Return the [X, Y] coordinate for the center point of the cell that contains the specified text.  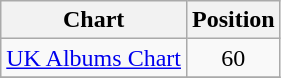
Chart [94, 20]
UK Albums Chart [94, 58]
Position [233, 20]
60 [233, 58]
